Extract the (X, Y) coordinate from the center of the cell holding the provided text.  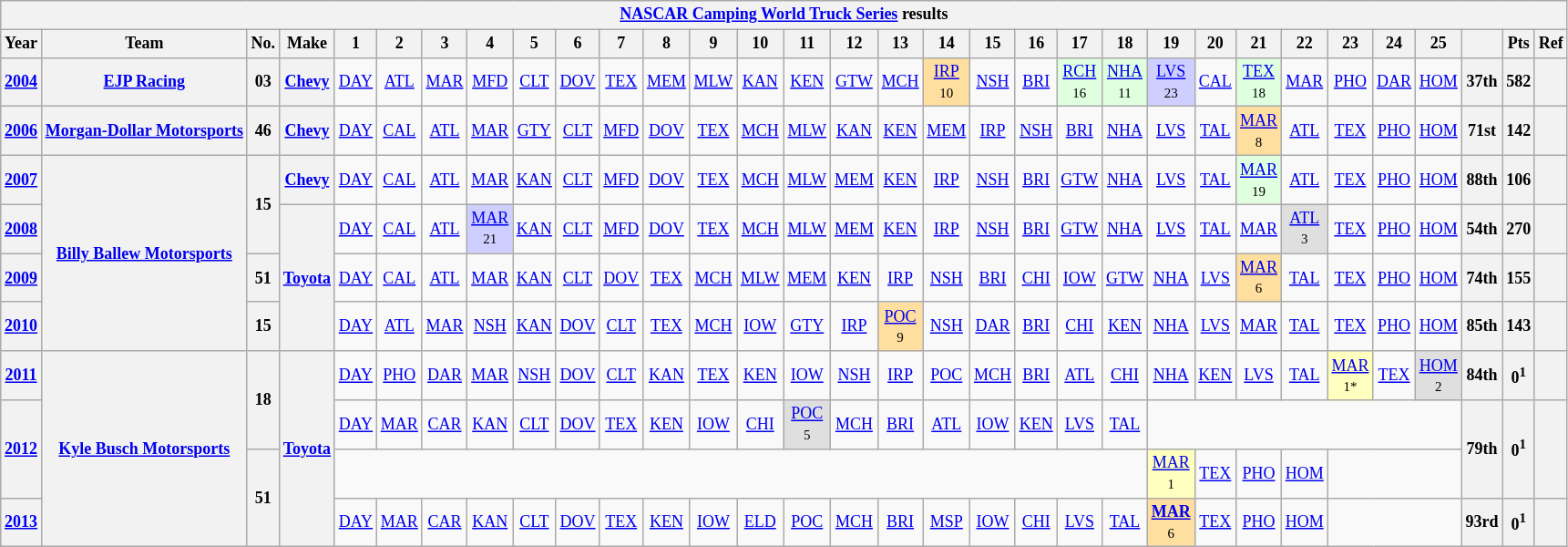
11 (807, 44)
Team (144, 44)
MAR1* (1350, 376)
NHA11 (1125, 82)
2006 (22, 131)
5 (535, 44)
142 (1519, 131)
2013 (22, 522)
88th (1481, 180)
RCH16 (1080, 82)
17 (1080, 44)
1 (355, 44)
93rd (1481, 522)
POC5 (807, 425)
20 (1215, 44)
ELD (760, 522)
2007 (22, 180)
12 (855, 44)
3 (445, 44)
582 (1519, 82)
54th (1481, 229)
2009 (22, 278)
Make (306, 44)
2010 (22, 326)
03 (262, 82)
2004 (22, 82)
LVS23 (1171, 82)
7 (621, 44)
37th (1481, 82)
85th (1481, 326)
Ref (1551, 44)
Kyle Busch Motorsports (144, 449)
EJP Racing (144, 82)
POC9 (900, 326)
270 (1519, 229)
74th (1481, 278)
6 (578, 44)
2011 (22, 376)
MSP (947, 522)
13 (900, 44)
19 (1171, 44)
Billy Ballew Motorsports (144, 253)
No. (262, 44)
106 (1519, 180)
23 (1350, 44)
22 (1305, 44)
4 (490, 44)
79th (1481, 449)
71st (1481, 131)
14 (947, 44)
155 (1519, 278)
24 (1394, 44)
2 (399, 44)
25 (1438, 44)
10 (760, 44)
16 (1036, 44)
MAR21 (490, 229)
2008 (22, 229)
MAR1 (1171, 473)
Pts (1519, 44)
143 (1519, 326)
84th (1481, 376)
ATL3 (1305, 229)
NASCAR Camping World Truck Series results (784, 15)
9 (712, 44)
8 (667, 44)
46 (262, 131)
HOM2 (1438, 376)
Year (22, 44)
21 (1259, 44)
IRP10 (947, 82)
TEX18 (1259, 82)
MAR8 (1259, 131)
2012 (22, 449)
Morgan-Dollar Motorsports (144, 131)
MAR19 (1259, 180)
